Provide the [x, y] coordinate of the cell's center where the given text is located.  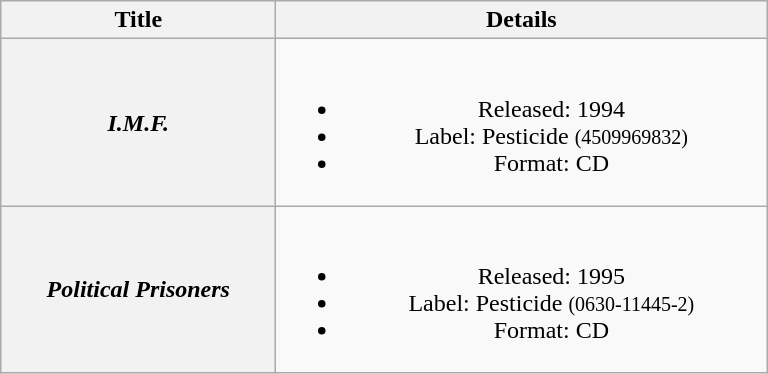
Title [138, 20]
Political Prisoners [138, 290]
Released: 1994Label: Pesticide (4509969832)Format: CD [522, 122]
Details [522, 20]
Released: 1995Label: Pesticide (0630-11445-2)Format: CD [522, 290]
I.M.F. [138, 122]
